Extract the [x, y] coordinate from the center of the cell holding the provided text.  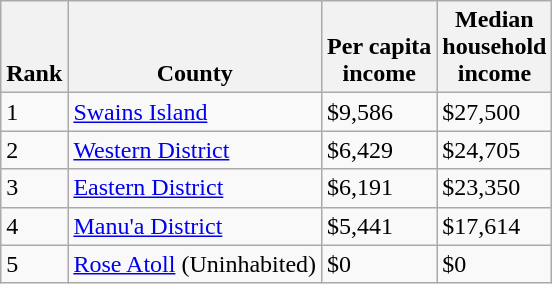
Rank [34, 47]
$27,500 [494, 112]
County [195, 47]
Per capitaincome [380, 47]
$6,191 [380, 188]
5 [34, 264]
3 [34, 188]
$5,441 [380, 226]
$9,586 [380, 112]
4 [34, 226]
$23,350 [494, 188]
$17,614 [494, 226]
$6,429 [380, 150]
2 [34, 150]
Swains Island [195, 112]
Manu'a District [195, 226]
1 [34, 112]
Eastern District [195, 188]
Rose Atoll (Uninhabited) [195, 264]
$24,705 [494, 150]
Western District [195, 150]
Medianhouseholdincome [494, 47]
